Capture the cell that displays the provided text and extract its [X, Y] central coordinate. 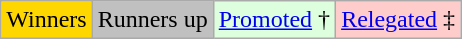
Winners [46, 20]
Relegated ‡ [398, 20]
Runners up [152, 20]
Promoted † [274, 20]
